Return [X, Y] of the center of cell containing provided text 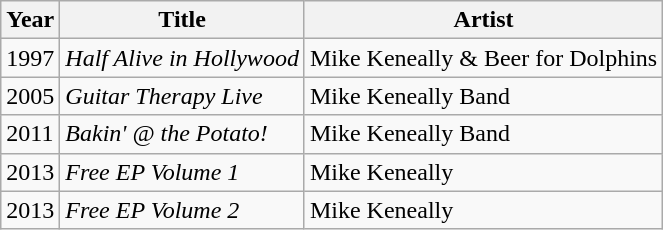
Artist [483, 20]
Free EP Volume 1 [182, 172]
Free EP Volume 2 [182, 210]
Year [30, 20]
1997 [30, 58]
Half Alive in Hollywood [182, 58]
2005 [30, 96]
Guitar Therapy Live [182, 96]
Mike Keneally & Beer for Dolphins [483, 58]
Title [182, 20]
2011 [30, 134]
Bakin' @ the Potato! [182, 134]
